Scan for the cell matching the given text and deliver its (X, Y) coordinate at center. 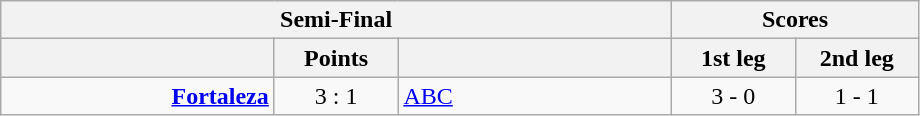
2nd leg (857, 58)
Semi-Final (336, 20)
Points (336, 58)
ABC (535, 96)
Fortaleza (138, 96)
3 : 1 (336, 96)
1 - 1 (857, 96)
1st leg (733, 58)
3 - 0 (733, 96)
Scores (794, 20)
